Identify which cell holds the provided text, then report its [X, Y] central coordinate. 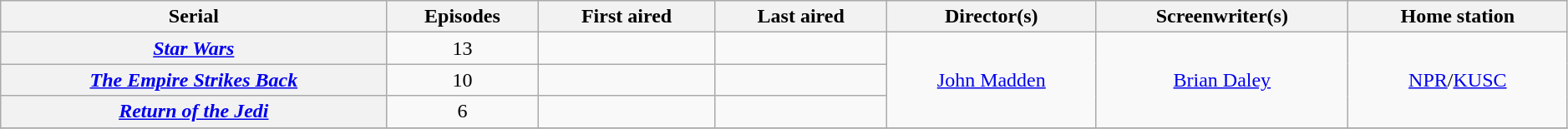
First aired [627, 17]
6 [463, 112]
Home station [1457, 17]
Episodes [463, 17]
Serial [194, 17]
Screenwriter(s) [1221, 17]
Star Wars [194, 48]
John Madden [991, 80]
Last aired [800, 17]
The Empire Strikes Back [194, 80]
10 [463, 80]
Return of the Jedi [194, 112]
13 [463, 48]
NPR/KUSC [1457, 80]
Director(s) [991, 17]
Brian Daley [1221, 80]
